Capture the cell that displays the provided text and extract its (X, Y) central coordinate. 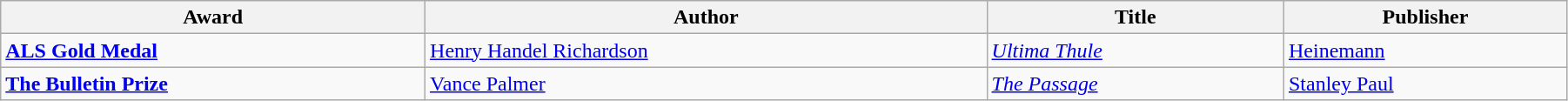
The Bulletin Prize (213, 84)
Vance Palmer (707, 84)
Publisher (1425, 17)
Heinemann (1425, 50)
Henry Handel Richardson (707, 50)
Ultima Thule (1135, 50)
The Passage (1135, 84)
Author (707, 17)
ALS Gold Medal (213, 50)
Award (213, 17)
Title (1135, 17)
Stanley Paul (1425, 84)
